Capture the cell that displays the provided text and extract its [x, y] central coordinate. 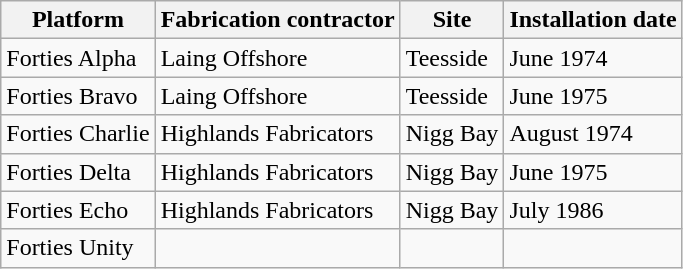
Platform [78, 20]
July 1986 [593, 210]
Installation date [593, 20]
August 1974 [593, 134]
Forties Echo [78, 210]
June 1974 [593, 58]
Fabrication contractor [278, 20]
Forties Delta [78, 172]
Site [452, 20]
Forties Bravo [78, 96]
Forties Alpha [78, 58]
Forties Charlie [78, 134]
Forties Unity [78, 248]
